Search for the cell housing the specified text and yield its [x, y] center coordinate. 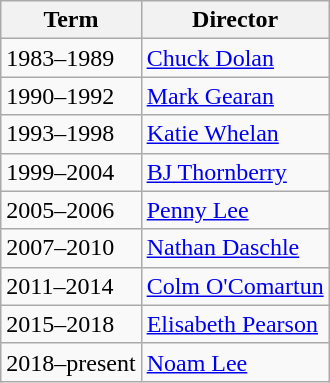
2011–2014 [71, 286]
Colm O'Comartun [235, 286]
2007–2010 [71, 248]
Elisabeth Pearson [235, 324]
Chuck Dolan [235, 58]
1990–1992 [71, 96]
1983–1989 [71, 58]
BJ Thornberry [235, 172]
Penny Lee [235, 210]
Term [71, 20]
Mark Gearan [235, 96]
Director [235, 20]
2015–2018 [71, 324]
1999–2004 [71, 172]
2005–2006 [71, 210]
Nathan Daschle [235, 248]
Katie Whelan [235, 134]
Noam Lee [235, 362]
2018–present [71, 362]
1993–1998 [71, 134]
